Capture the cell that displays the provided text and extract its (x, y) central coordinate. 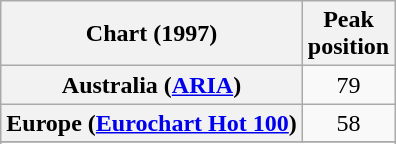
Europe (Eurochart Hot 100) (152, 123)
58 (348, 123)
Peakposition (348, 34)
79 (348, 85)
Chart (1997) (152, 34)
Australia (ARIA) (152, 85)
